Search for the cell housing the specified text and yield its (X, Y) center coordinate. 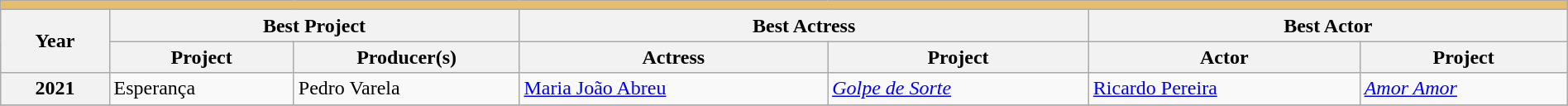
Ricardo Pereira (1224, 89)
Actress (673, 57)
Actor (1224, 57)
Best Actor (1328, 26)
Best Actress (804, 26)
Producer(s) (407, 57)
Year (55, 41)
Best Project (314, 26)
2021 (55, 89)
Esperança (202, 89)
Maria João Abreu (673, 89)
Amor Amor (1464, 89)
Golpe de Sorte (958, 89)
Pedro Varela (407, 89)
